Pinpoint the cell where the given text exists, returning its (X, Y) midpoint coordinate. 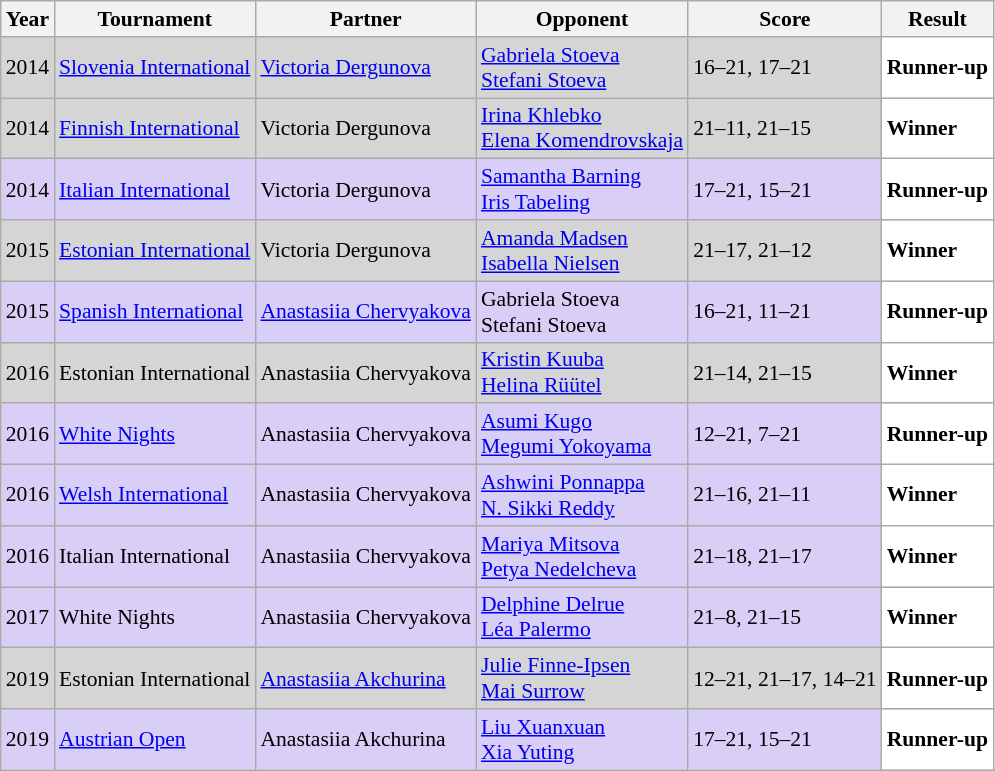
Mariya Mitsova Petya Nedelcheva (582, 556)
Slovenia International (154, 68)
21–11, 21–15 (785, 128)
Partner (366, 19)
Kristin Kuuba Helina Rüütel (582, 372)
Welsh International (154, 496)
Year (28, 19)
Asumi Kugo Megumi Yokoyama (582, 434)
21–14, 21–15 (785, 372)
21–17, 21–12 (785, 250)
Tournament (154, 19)
21–16, 21–11 (785, 496)
16–21, 11–21 (785, 312)
Score (785, 19)
Opponent (582, 19)
21–18, 21–17 (785, 556)
Julie Finne-Ipsen Mai Surrow (582, 678)
Result (938, 19)
Delphine Delrue Léa Palermo (582, 618)
12–21, 21–17, 14–21 (785, 678)
Amanda Madsen Isabella Nielsen (582, 250)
Samantha Barning Iris Tabeling (582, 190)
Austrian Open (154, 740)
Spanish International (154, 312)
21–8, 21–15 (785, 618)
2017 (28, 618)
Finnish International (154, 128)
16–21, 17–21 (785, 68)
Liu Xuanxuan Xia Yuting (582, 740)
12–21, 7–21 (785, 434)
Irina Khlebko Elena Komendrovskaja (582, 128)
Ashwini Ponnappa N. Sikki Reddy (582, 496)
